Return (x, y) of the center of cell containing provided text 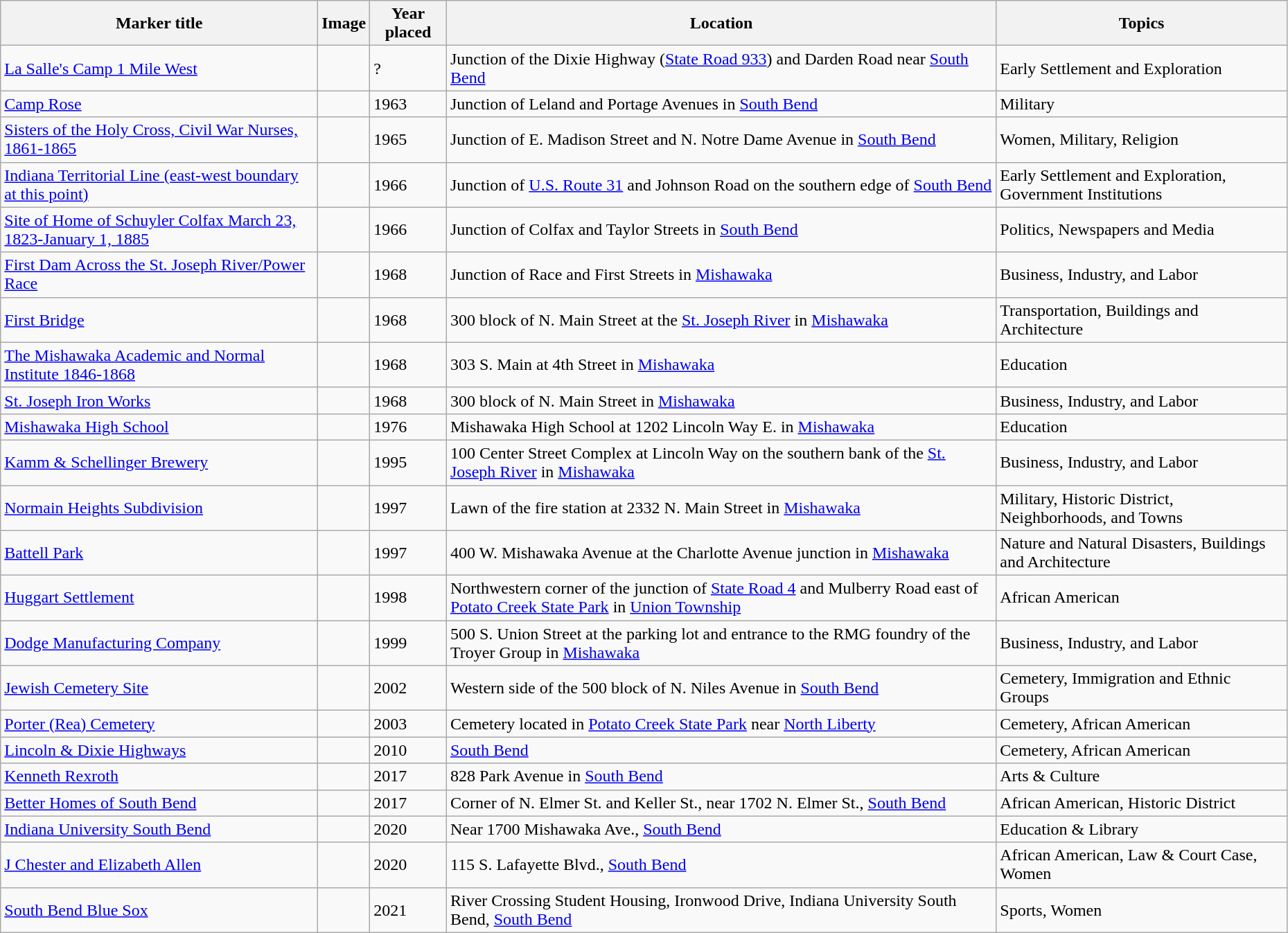
1995 (409, 463)
828 Park Avenue in South Bend (721, 776)
1963 (409, 104)
Politics, Newspapers and Media (1142, 230)
1976 (409, 427)
? (409, 68)
Site of Home of Schuyler Colfax March 23, 1823-January 1, 1885 (159, 230)
2021 (409, 910)
Junction of E. Madison Street and N. Notre Dame Avenue in South Bend (721, 140)
Year placed (409, 24)
Northwestern corner of the junction of State Road 4 and Mulberry Road east of Potato Creek State Park in Union Township (721, 598)
Image (344, 24)
Nature and Natural Disasters, Buildings and Architecture (1142, 553)
Near 1700 Mishawaka Ave., South Bend (721, 829)
1998 (409, 598)
Marker title (159, 24)
300 block of N. Main Street at the St. Joseph River in Mishawaka (721, 320)
1965 (409, 140)
500 S. Union Street at the parking lot and entrance to the RMG foundry of the Troyer Group in Mishawaka (721, 643)
First Dam Across the St. Joseph River/Power Race (159, 274)
115 S. Lafayette Blvd., South Bend (721, 864)
African American, Law & Court Case, Women (1142, 864)
The Mishawaka Academic and Normal Institute 1846-1868 (159, 364)
Women, Military, Religion (1142, 140)
400 W. Mishawaka Avenue at the Charlotte Avenue junction in Mishawaka (721, 553)
Junction of U.S. Route 31 and Johnson Road on the southern edge of South Bend (721, 184)
Cemetery, Immigration and Ethnic Groups (1142, 688)
Huggart Settlement (159, 598)
Military (1142, 104)
South Bend (721, 750)
Mishawaka High School at 1202 Lincoln Way E. in Mishawaka (721, 427)
2003 (409, 724)
African American, Historic District (1142, 803)
Junction of Race and First Streets in Mishawaka (721, 274)
South Bend Blue Sox (159, 910)
Normain Heights Subdivision (159, 507)
Indiana Territorial Line (east-west boundary at this point) (159, 184)
Camp Rose (159, 104)
300 block of N. Main Street in Mishawaka (721, 400)
First Bridge (159, 320)
Education & Library (1142, 829)
African American (1142, 598)
Jewish Cemetery Site (159, 688)
Military, Historic District, Neighborhoods, and Towns (1142, 507)
Transportation, Buildings and Architecture (1142, 320)
2002 (409, 688)
Location (721, 24)
100 Center Street Complex at Lincoln Way on the southern bank of the St. Joseph River in Mishawaka (721, 463)
Better Homes of South Bend (159, 803)
Western side of the 500 block of N. Niles Avenue in South Bend (721, 688)
Topics (1142, 24)
Kenneth Rexroth (159, 776)
Arts & Culture (1142, 776)
Lincoln & Dixie Highways (159, 750)
Sisters of the Holy Cross, Civil War Nurses, 1861-1865 (159, 140)
Junction of Colfax and Taylor Streets in South Bend (721, 230)
Corner of N. Elmer St. and Keller St., near 1702 N. Elmer St., South Bend (721, 803)
2010 (409, 750)
La Salle's Camp 1 Mile West (159, 68)
Early Settlement and Exploration, Government Institutions (1142, 184)
Kamm & Schellinger Brewery (159, 463)
Indiana University South Bend (159, 829)
Junction of Leland and Portage Avenues in South Bend (721, 104)
Junction of the Dixie Highway (State Road 933) and Darden Road near South Bend (721, 68)
Porter (Rea) Cemetery (159, 724)
Lawn of the fire station at 2332 N. Main Street in Mishawaka (721, 507)
River Crossing Student Housing, Ironwood Drive, Indiana University South Bend, South Bend (721, 910)
Early Settlement and Exploration (1142, 68)
1999 (409, 643)
Dodge Manufacturing Company (159, 643)
St. Joseph Iron Works (159, 400)
Battell Park (159, 553)
303 S. Main at 4th Street in Mishawaka (721, 364)
J Chester and Elizabeth Allen (159, 864)
Cemetery located in Potato Creek State Park near North Liberty (721, 724)
Mishawaka High School (159, 427)
Sports, Women (1142, 910)
